From the cell containing the given text, extract its center point as [x, y] coordinate. 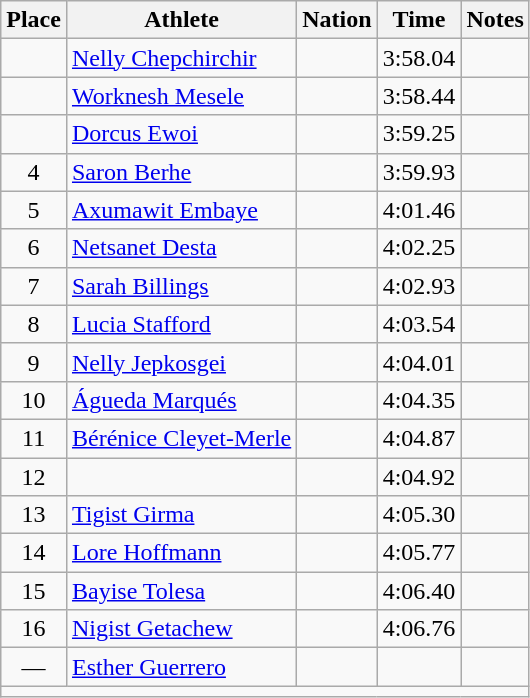
Saron Berhe [181, 172]
14 [34, 553]
Nation [337, 20]
8 [34, 324]
Axumawit Embaye [181, 210]
Nigist Getachew [181, 629]
Bérénice Cleyet-Merle [181, 438]
4:02.25 [419, 248]
5 [34, 210]
Time [419, 20]
Place [34, 20]
4:05.77 [419, 553]
4:03.54 [419, 324]
Athlete [181, 20]
3:59.25 [419, 134]
Lucia Stafford [181, 324]
Sarah Billings [181, 286]
7 [34, 286]
Netsanet Desta [181, 248]
3:59.93 [419, 172]
12 [34, 477]
Lore Hoffmann [181, 553]
4:01.46 [419, 210]
15 [34, 591]
Worknesh Mesele [181, 96]
4:04.87 [419, 438]
3:58.44 [419, 96]
4:04.01 [419, 362]
6 [34, 248]
Tigist Girma [181, 515]
3:58.04 [419, 58]
4:04.35 [419, 400]
4 [34, 172]
— [34, 667]
16 [34, 629]
Esther Guerrero [181, 667]
4:06.76 [419, 629]
Bayise Tolesa [181, 591]
13 [34, 515]
4:06.40 [419, 591]
Nelly Jepkosgei [181, 362]
4:05.30 [419, 515]
4:04.92 [419, 477]
Notes [495, 20]
Nelly Chepchirchir [181, 58]
4:02.93 [419, 286]
Dorcus Ewoi [181, 134]
9 [34, 362]
10 [34, 400]
11 [34, 438]
Águeda Marqués [181, 400]
